Pinpoint the cell where the given text exists, returning its [X, Y] midpoint coordinate. 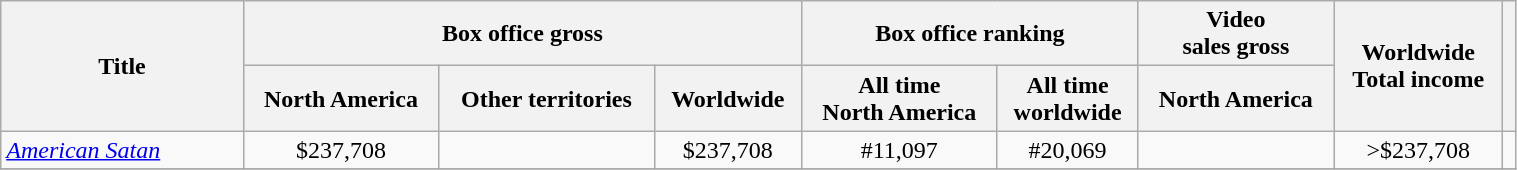
Box office gross [522, 34]
#11,097 [900, 150]
All time worldwide [1068, 98]
Box office ranking [970, 34]
Worldwide Total income [1418, 66]
Title [122, 66]
American Satan [122, 150]
Other territories [546, 98]
Video sales gross [1236, 34]
>$237,708 [1418, 150]
All time North America [900, 98]
#20,069 [1068, 150]
Worldwide [728, 98]
